Pinpoint the cell where the given text exists, returning its [x, y] midpoint coordinate. 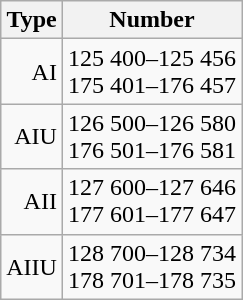
128 700–128 734178 701–178 735 [152, 266]
AIU [32, 136]
125 400–125 456175 401–176 457 [152, 72]
AIIU [32, 266]
Type [32, 20]
126 500–126 580176 501–176 581 [152, 136]
127 600–127 646177 601–177 647 [152, 202]
AII [32, 202]
Number [152, 20]
AI [32, 72]
